Extract the (X, Y) coordinate from the center of the cell holding the provided text.  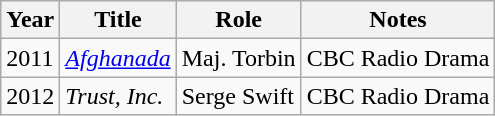
Role (238, 20)
Trust, Inc. (118, 96)
Maj. Torbin (238, 58)
Serge Swift (238, 96)
2011 (30, 58)
Title (118, 20)
Notes (398, 20)
Afghanada (118, 58)
2012 (30, 96)
Year (30, 20)
